Output the (x, y) coordinate of the center of the cell containing the given text.  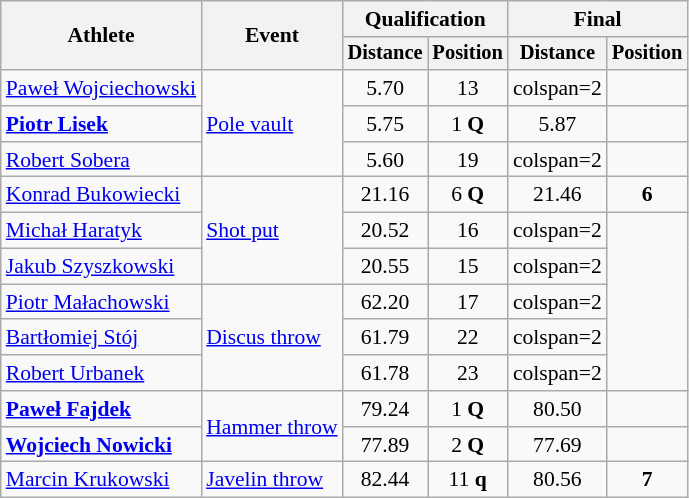
2 Q (468, 445)
7 (647, 480)
Michał Haratyk (101, 231)
Jakub Szyszkowski (101, 267)
Paweł Wojciechowski (101, 88)
Discus throw (272, 338)
20.55 (386, 267)
5.70 (386, 88)
77.89 (386, 445)
22 (468, 338)
Piotr Małachowski (101, 302)
Qualification (426, 19)
5.60 (386, 160)
Konrad Bukowiecki (101, 195)
82.44 (386, 480)
6 Q (468, 195)
5.75 (386, 124)
80.56 (558, 480)
Javelin throw (272, 480)
5.87 (558, 124)
Athlete (101, 36)
21.16 (386, 195)
Pole vault (272, 124)
79.24 (386, 409)
11 q (468, 480)
Marcin Krukowski (101, 480)
23 (468, 373)
Piotr Lisek (101, 124)
61.78 (386, 373)
Bartłomiej Stój (101, 338)
15 (468, 267)
21.46 (558, 195)
20.52 (386, 231)
Event (272, 36)
Robert Urbanek (101, 373)
62.20 (386, 302)
Final (598, 19)
80.50 (558, 409)
Shot put (272, 230)
17 (468, 302)
6 (647, 195)
13 (468, 88)
Wojciech Nowicki (101, 445)
19 (468, 160)
77.69 (558, 445)
Paweł Fajdek (101, 409)
Robert Sobera (101, 160)
16 (468, 231)
61.79 (386, 338)
Hammer throw (272, 426)
